Determine the (X, Y) coordinate at the center of the cell enclosing the given text.  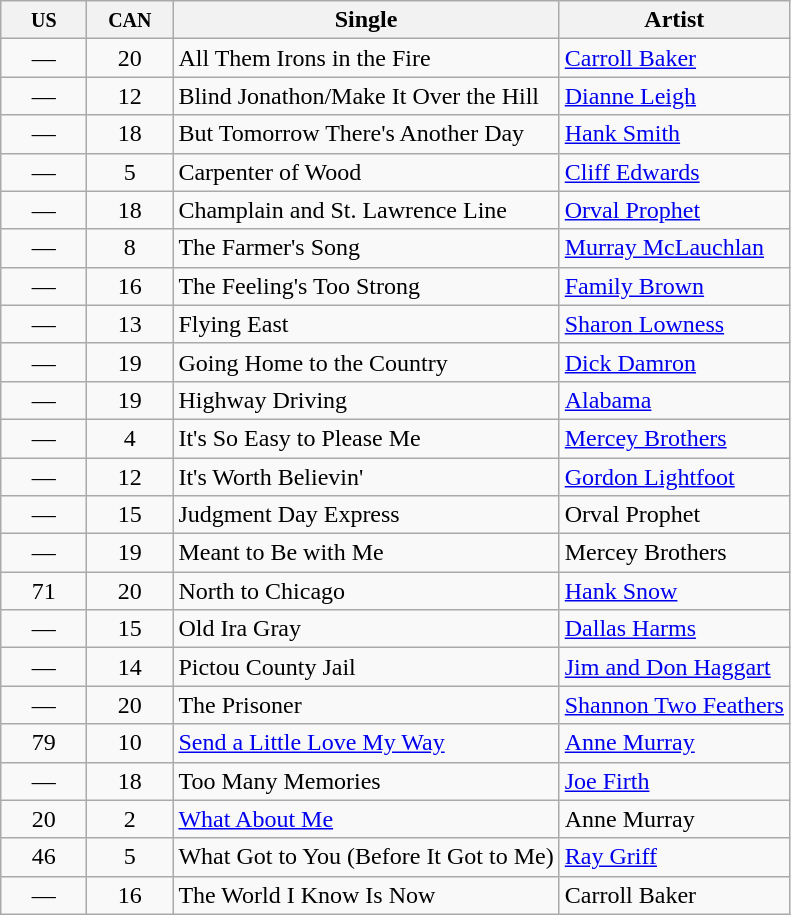
Alabama (674, 400)
CAN (130, 20)
It's So Easy to Please Me (366, 438)
Carpenter of Wood (366, 172)
8 (130, 248)
The Feeling's Too Strong (366, 286)
Hank Smith (674, 134)
Champlain and St. Lawrence Line (366, 210)
Sharon Lowness (674, 324)
Dallas Harms (674, 629)
Blind Jonathon/Make It Over the Hill (366, 96)
It's Worth Believin' (366, 477)
Family Brown (674, 286)
Jim and Don Haggart (674, 667)
North to Chicago (366, 591)
Judgment Day Express (366, 515)
Shannon Two Feathers (674, 705)
Cliff Edwards (674, 172)
10 (130, 743)
But Tomorrow There's Another Day (366, 134)
Highway Driving (366, 400)
2 (130, 819)
The World I Know Is Now (366, 895)
71 (44, 591)
Pictou County Jail (366, 667)
Dick Damron (674, 362)
79 (44, 743)
Single (366, 20)
US (44, 20)
Old Ira Gray (366, 629)
Joe Firth (674, 781)
4 (130, 438)
The Farmer's Song (366, 248)
Dianne Leigh (674, 96)
What Got to You (Before It Got to Me) (366, 857)
Meant to Be with Me (366, 553)
14 (130, 667)
13 (130, 324)
All Them Irons in the Fire (366, 58)
Ray Griff (674, 857)
Flying East (366, 324)
Too Many Memories (366, 781)
Artist (674, 20)
Send a Little Love My Way (366, 743)
Murray McLauchlan (674, 248)
Gordon Lightfoot (674, 477)
Hank Snow (674, 591)
What About Me (366, 819)
Going Home to the Country (366, 362)
46 (44, 857)
The Prisoner (366, 705)
